For the text-containing cell, return its midpoint in (X, Y) coordinate format. 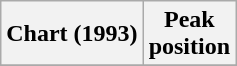
Peakposition (189, 34)
Chart (1993) (72, 34)
